Return the [x, y] coordinate for the center point of the cell that contains the specified text.  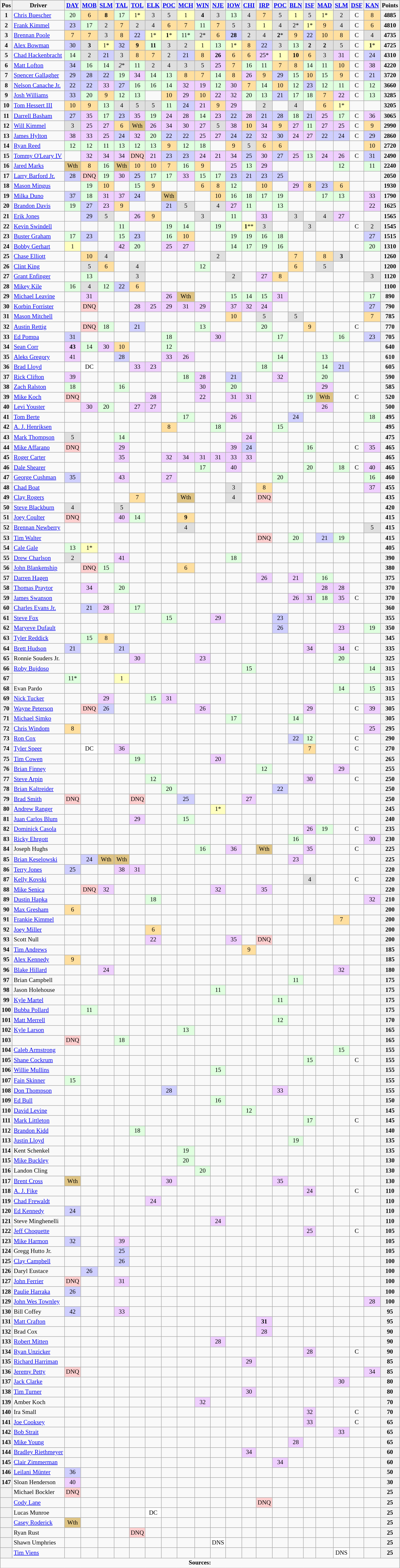
141 [6, 1422]
121 [6, 1221]
Dale Shearer [38, 468]
Will Kimmel [38, 126]
59 [6, 598]
Daryl Eustace [38, 1271]
350 [390, 628]
Jared Marks [38, 166]
Mark Thompson [38, 437]
Tyler Speer [38, 749]
Clint King [38, 266]
89 [6, 900]
335 [390, 649]
Joey Miller [38, 930]
Mikey Kile [38, 286]
1200 [390, 266]
295 [390, 729]
Austin Rettig [38, 327]
460 [390, 478]
1310 [390, 246]
Richard Harriman [38, 1362]
Terry Jones [38, 870]
590 [390, 377]
John Wes Townley [38, 1302]
131 [6, 1322]
104 [6, 1050]
Brad Smith [38, 799]
147 [6, 1483]
790 [390, 307]
81 [6, 819]
142 [6, 1432]
47 [6, 478]
Sources: [200, 1563]
Ryan Unzicker [38, 1352]
64 [6, 649]
Steve Blackburn [38, 508]
Pos [6, 5]
78 [6, 789]
3660 [390, 86]
Matt Crafton [38, 1322]
ELK [153, 5]
Jack Clarke [38, 1382]
3205 [390, 106]
Jason Holehouse [38, 990]
96 [6, 970]
66 [6, 669]
1** [249, 226]
98 [6, 990]
Spencer Gallagher [38, 76]
355 [390, 618]
Brandon Kidd [38, 1131]
770 [390, 327]
52 [6, 528]
Korbin Forrister [38, 307]
Bob Strait [38, 1432]
91 [6, 920]
Brennan Newberry [38, 528]
Sloan Henderson [38, 1483]
585 [390, 387]
126 [6, 1271]
Amber Koch [38, 1402]
Caleb Armstrong [38, 1050]
MCH [186, 5]
123 [6, 1241]
Clay Rogers [38, 498]
375 [390, 578]
Brian Campbell [38, 980]
Chad Frewaldt [38, 1201]
Joey Coulter [38, 518]
Sean Corr [38, 347]
Blake Hillard [38, 970]
120 [6, 1211]
112 [6, 1131]
Jeff Choquette [38, 1231]
Frank Kimmel [38, 25]
86 [6, 870]
Points [390, 5]
82 [6, 829]
133 [6, 1342]
108 [6, 1091]
Tim Cowen [38, 759]
Chad Hackenbracht [38, 56]
1515 [390, 236]
Ricky Ehrgott [38, 839]
Chad Boat [38, 488]
Evan Pardo [38, 689]
143 [6, 1442]
John Ferrier [38, 1282]
57 [6, 578]
Steve Fox [38, 618]
94 [6, 950]
Dominick Casola [38, 829]
785 [390, 317]
Kent Schenkel [38, 1151]
75 [6, 759]
325 [390, 658]
Tyler Reddick [38, 638]
Shawn Umphries [38, 1543]
Brett Hudson [38, 649]
2240 [390, 166]
Tom Berte [38, 417]
83 [6, 839]
Andrew Ranger [38, 809]
Erik Jones [38, 216]
435 [390, 498]
NJE [218, 5]
146 [6, 1472]
Clair Zimmerman [38, 1462]
390 [390, 558]
Michael Bockler [38, 1492]
Mike Koch [38, 397]
245 [390, 809]
IRP [264, 5]
Justin Lloyd [38, 1141]
Tim Walter [38, 538]
Ira Small [38, 1412]
IOW [234, 5]
129 [6, 1302]
1545 [390, 226]
380 [390, 568]
138 [6, 1392]
Brian Kaltreider [38, 789]
Michael Leavine [38, 297]
Mason Mitchell [38, 317]
Thomas Praytor [38, 588]
Jeremy Petty [38, 1372]
Bill Coffey [38, 1312]
71 [6, 719]
235 [390, 829]
500 [390, 407]
87 [6, 879]
TAL [121, 5]
Cody Lane [38, 1503]
Chris Windom [38, 729]
Kyle Larson [38, 1030]
115 [6, 1161]
77 [6, 779]
BLN [296, 5]
25* [264, 56]
111 [6, 1121]
Mike Senica [38, 890]
150 [390, 1100]
Clay Campbell [38, 1262]
1625 [390, 206]
107 [6, 1080]
62 [6, 628]
128 [6, 1292]
WIN [203, 5]
3065 [390, 116]
Nick Tucker [38, 699]
Brian Keselowski [38, 859]
Brent Cross [38, 1181]
Roby Bujdoso [38, 669]
Drew Charlson [38, 558]
1100 [390, 286]
405 [390, 548]
67 [6, 678]
230 [390, 839]
Grant Enfinger [38, 277]
Brian Finney [38, 769]
116 [6, 1171]
102 [6, 1030]
51 [6, 518]
Ed Bull [38, 1100]
Mike Affarano [38, 448]
TOL [137, 5]
240 [390, 819]
2490 [390, 156]
93 [6, 940]
Driver [38, 5]
Mike Buckley [38, 1161]
58 [6, 588]
345 [390, 638]
53 [6, 538]
Max Gresham [38, 910]
MOB [90, 5]
2050 [390, 176]
56 [6, 568]
Steve Minghenelli [38, 1221]
Fain Skinner [38, 1080]
Mark Littleton [38, 1121]
4735 [390, 35]
Ronnie Souders Jr. [38, 658]
John Blankenship [38, 568]
Aleks Gregory [38, 357]
Frankie Kimmel [38, 920]
Rick Clifton [38, 377]
455 [390, 488]
97 [6, 980]
Steve Arpin [38, 779]
54 [6, 548]
640 [390, 347]
Casey Roderick [38, 1523]
Gregg Hutto Jr. [38, 1251]
Paulie Harraka [38, 1292]
122 [6, 1231]
73 [6, 739]
Ed Kennedy [38, 1211]
Brad Cox [38, 1332]
610 [390, 357]
136 [6, 1372]
109 [6, 1100]
Don Thompson [38, 1091]
Wayne Peterson [38, 709]
Roger Carter [38, 457]
Ron Cox [38, 739]
2860 [390, 136]
103 [6, 1040]
Milka Duno [38, 196]
360 [390, 608]
Ed Pompa [38, 337]
270 [390, 749]
Kelly Kovski [38, 879]
Juan Carlos Blum [38, 819]
170 [390, 1020]
Zach Ralston [38, 387]
Kevin Swindell [38, 226]
137 [6, 1382]
520 [390, 397]
4725 [390, 45]
Larry Barford Jr. [38, 176]
1565 [390, 216]
Darrell Basham [38, 116]
890 [390, 297]
63 [6, 638]
KAN [372, 5]
79 [6, 799]
Willie Mullins [38, 1070]
Charles Evans Jr. [38, 608]
4310 [390, 56]
Alex Bowman [38, 45]
55 [6, 558]
88 [6, 890]
Tim Viens [38, 1553]
113 [6, 1141]
265 [390, 759]
255 [390, 769]
114 [6, 1151]
44 [6, 448]
Josh Williams [38, 96]
2720 [390, 146]
Chase Elliott [38, 257]
117 [6, 1181]
46 [6, 468]
92 [6, 930]
127 [6, 1282]
Bobby Gerhart [38, 246]
Darren Hagen [38, 578]
4885 [390, 15]
Landon Cling [38, 1171]
125 [6, 1262]
69 [6, 699]
Matt Merrell [38, 1020]
134 [6, 1352]
David Levine [38, 1111]
Alex Kennedy [38, 960]
3720 [390, 76]
1930 [390, 186]
4220 [390, 65]
Joe Cooksey [38, 1422]
Bubba Pollard [38, 1010]
Tommy O'Leary IV [38, 156]
475 [390, 437]
210 [390, 900]
Mike Harmon [38, 1241]
106 [6, 1070]
George Cushman [38, 478]
Brandon Davis [38, 206]
76 [6, 769]
605 [390, 367]
Tom Hessert III [38, 106]
ISF [309, 5]
DAY [72, 5]
118 [6, 1191]
180 [390, 970]
4810 [390, 25]
CHI [249, 5]
Dustin Hapka [38, 900]
Ryan Rust [38, 1533]
MAD [325, 5]
Tim Turner [38, 1392]
74 [6, 749]
72 [6, 729]
144 [6, 1452]
Chris Buescher [38, 15]
Lucas Munroe [38, 1513]
49 [6, 498]
James Hylton [38, 136]
420 [390, 508]
1260 [390, 257]
Buster Graham [38, 236]
Mike Young [38, 1442]
Levi Youster [38, 407]
705 [390, 337]
Joseph Hughs [38, 849]
84 [6, 849]
A. J. Fike [38, 1191]
48 [6, 488]
Robert Mitten [38, 1342]
Leilani Münter [38, 1472]
A. J. Henriksen [38, 427]
1790 [390, 196]
DSF [356, 5]
2990 [390, 126]
Shane Cockrum [38, 1060]
Brennan Poole [38, 35]
290 [390, 739]
45 [6, 457]
1120 [390, 277]
Bradley Riethmeyer [38, 1452]
139 [6, 1402]
Ryan Reed [38, 146]
132 [6, 1332]
124 [6, 1251]
119 [6, 1201]
Michael Simko [38, 719]
Maryeve Dufault [38, 628]
Scott Null [38, 940]
James Swanson [38, 598]
Mason Mingus [38, 186]
61 [6, 618]
68 [6, 689]
Nelson Canache Jr. [38, 86]
Tim Andrews [38, 950]
3285 [390, 96]
101 [6, 1020]
Brad Lloyd [38, 367]
Cale Gale [38, 548]
99 [6, 1000]
Matt Lofton [38, 65]
Kyle Martel [38, 1000]
